Provide the (x, y) coordinate of the cell's center where the given text is located.  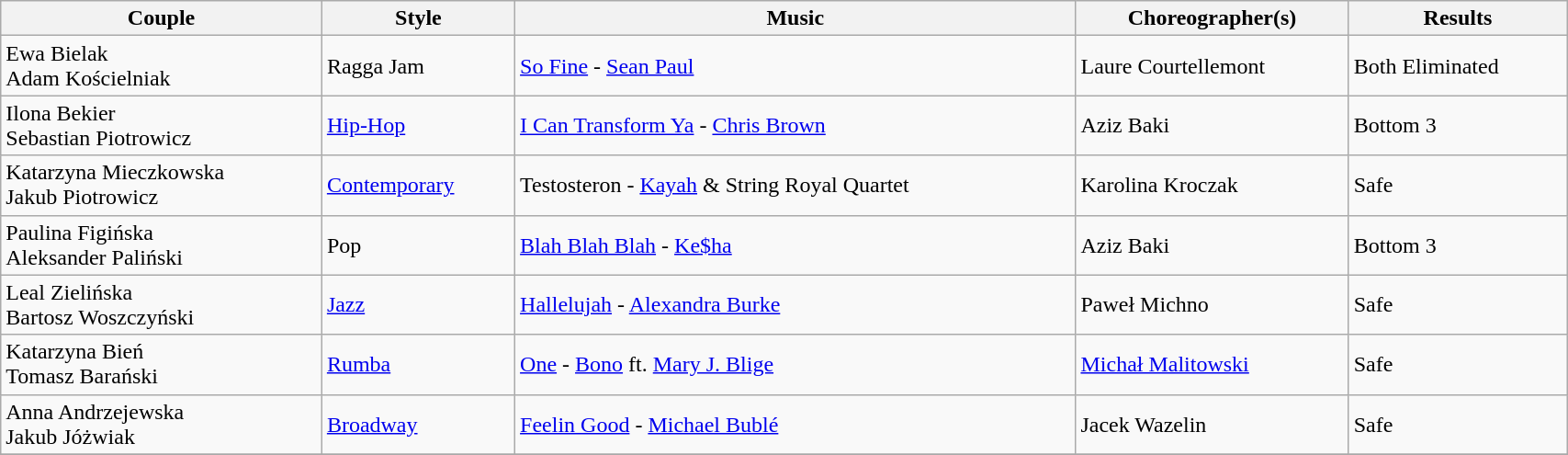
Paulina FigińskaAleksander Paliński (162, 245)
Michał Malitowski (1213, 364)
Contemporary (418, 186)
Ilona BekierSebastian Piotrowicz (162, 125)
Hip-Hop (418, 125)
Feelin Good - Michael Bublé (795, 425)
Ewa BielakAdam Kościelniak (162, 66)
Pop (418, 245)
Karolina Kroczak (1213, 186)
Results (1457, 18)
Hallelujah - Alexandra Burke (795, 305)
Blah Blah Blah - Ke$ha (795, 245)
Anna AndrzejewskaJakub Jóżwiak (162, 425)
Katarzyna BieńTomasz Barański (162, 364)
Paweł Michno (1213, 305)
Both Eliminated (1457, 66)
Rumba (418, 364)
One - Bono ft. Mary J. Blige (795, 364)
Music (795, 18)
Couple (162, 18)
Style (418, 18)
Katarzyna MieczkowskaJakub Piotrowicz (162, 186)
Choreographer(s) (1213, 18)
So Fine - Sean Paul (795, 66)
Leal ZielińskaBartosz Woszczyński (162, 305)
Testosteron - Kayah & String Royal Quartet (795, 186)
Broadway (418, 425)
Jazz (418, 305)
I Can Transform Ya - Chris Brown (795, 125)
Jacek Wazelin (1213, 425)
Laure Courtellemont (1213, 66)
Ragga Jam (418, 66)
